Search for the cell housing the specified text and yield its (x, y) center coordinate. 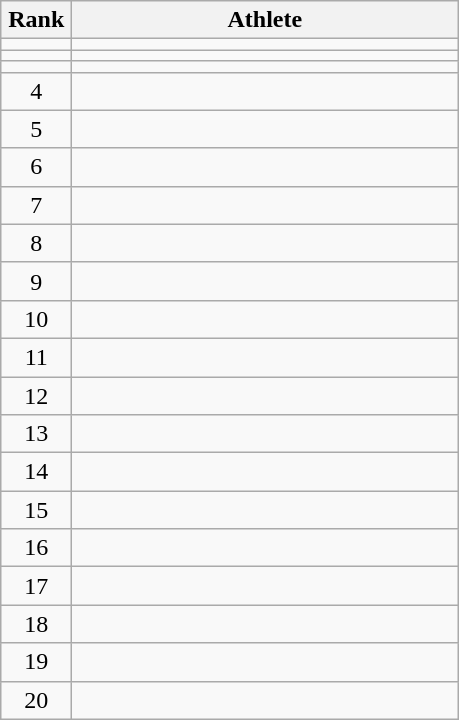
15 (36, 510)
12 (36, 395)
19 (36, 662)
16 (36, 548)
Rank (36, 20)
8 (36, 243)
10 (36, 319)
17 (36, 586)
9 (36, 281)
14 (36, 472)
13 (36, 434)
7 (36, 205)
5 (36, 129)
20 (36, 700)
4 (36, 91)
18 (36, 624)
Athlete (265, 20)
11 (36, 357)
6 (36, 167)
